For the text-containing cell, return its midpoint in [x, y] coordinate format. 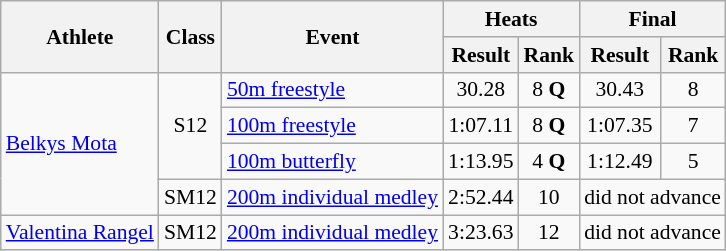
1:12.49 [620, 162]
4 Q [550, 162]
Final [652, 19]
Class [190, 36]
1:13.95 [480, 162]
7 [694, 126]
12 [550, 233]
100m butterfly [332, 162]
Event [332, 36]
1:07.35 [620, 126]
50m freestyle [332, 90]
Heats [511, 19]
3:23.63 [480, 233]
10 [550, 197]
Valentina Rangel [80, 233]
S12 [190, 126]
Belkys Mota [80, 143]
2:52.44 [480, 197]
8 [694, 90]
Athlete [80, 36]
30.28 [480, 90]
30.43 [620, 90]
100m freestyle [332, 126]
5 [694, 162]
1:07.11 [480, 126]
